Extract the (x, y) coordinate from the center of the cell holding the provided text.  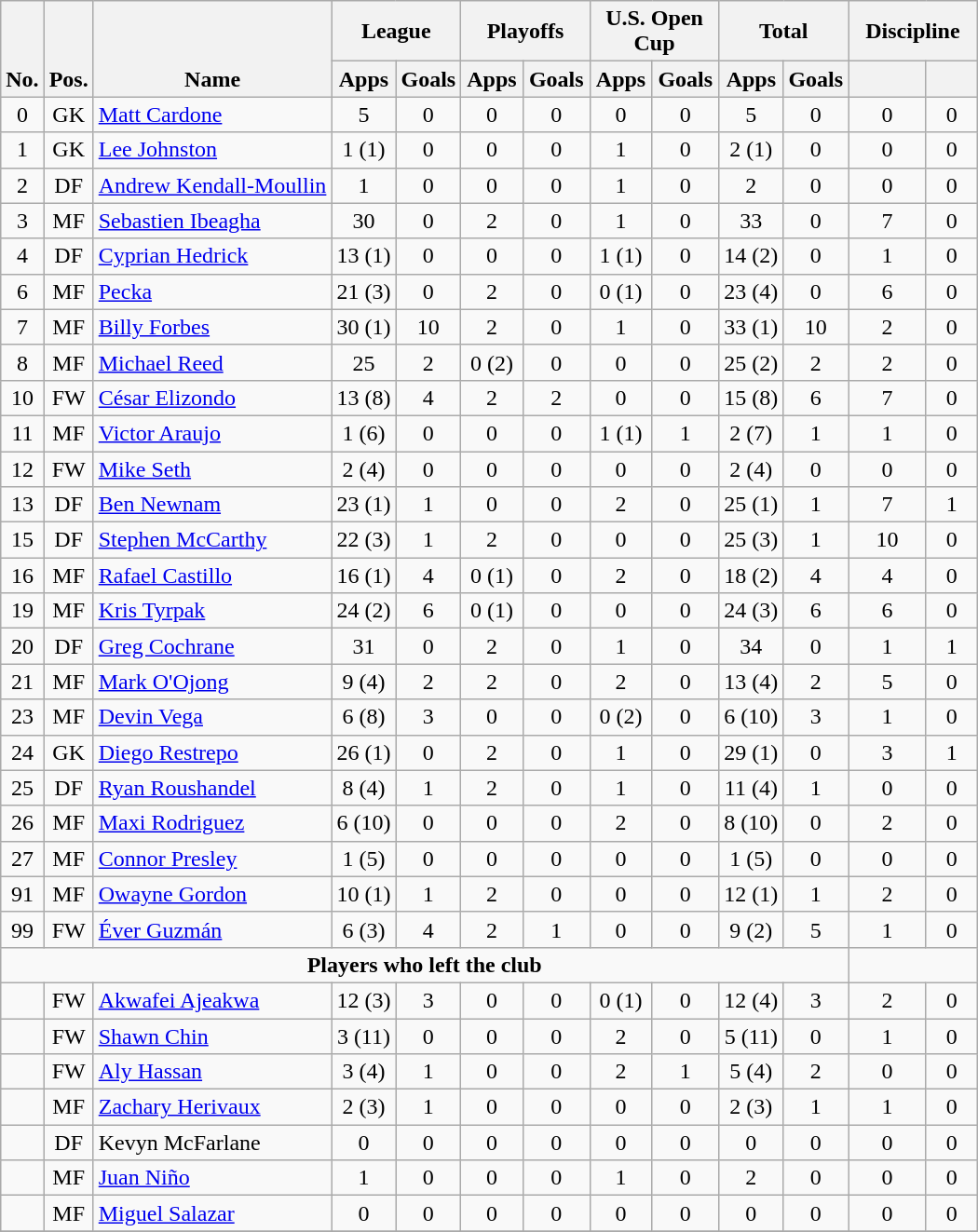
21 (22, 682)
12 (4) (751, 1000)
3 (11) (363, 1036)
Billy Forbes (212, 327)
13 (1) (363, 256)
13 (4) (751, 682)
25 (2) (751, 362)
11 (22, 433)
Pecka (212, 291)
No. (22, 48)
Sebastien Ibeagha (212, 221)
30 (1) (363, 327)
Akwafei Ajeakwa (212, 1000)
Diego Restrepo (212, 752)
Players who left the club (425, 965)
Pos. (69, 48)
9 (4) (363, 682)
5 (4) (751, 1072)
1 (6) (363, 433)
Matt Cardone (212, 115)
13 (22, 505)
Kris Tyrpak (212, 611)
33 (1) (751, 327)
3 (4) (363, 1072)
League (397, 32)
12 (22, 468)
23 (22, 717)
8 (4) (363, 788)
21 (3) (363, 291)
30 (363, 221)
23 (1) (363, 505)
18 (2) (751, 575)
12 (3) (363, 1000)
Ben Newnam (212, 505)
Lee Johnston (212, 150)
Éver Guzmán (212, 929)
24 (2) (363, 611)
Andrew Kendall-Moullin (212, 185)
6 (3) (363, 929)
César Elizondo (212, 398)
31 (363, 646)
25 (1) (751, 505)
Juan Niño (212, 1178)
2 (7) (751, 433)
U.S. Open Cup (654, 32)
Aly Hassan (212, 1072)
Cyprian Hedrick (212, 256)
Stephen McCarthy (212, 540)
25 (3) (751, 540)
91 (22, 894)
Owayne Gordon (212, 894)
Mike Seth (212, 468)
Discipline (913, 32)
Shawn Chin (212, 1036)
Victor Araujo (212, 433)
Miguel Salazar (212, 1213)
9 (2) (751, 929)
15 (8) (751, 398)
Michael Reed (212, 362)
Ryan Roushandel (212, 788)
14 (2) (751, 256)
8 (22, 362)
12 (1) (751, 894)
33 (751, 221)
24 (22, 752)
Kevyn McFarlane (212, 1143)
11 (4) (751, 788)
Devin Vega (212, 717)
16 (1) (363, 575)
10 (1) (363, 894)
19 (22, 611)
Total (784, 32)
20 (22, 646)
34 (751, 646)
24 (3) (751, 611)
Zachary Herivaux (212, 1107)
Name (212, 48)
15 (22, 540)
Greg Cochrane (212, 646)
5 (11) (751, 1036)
Maxi Rodriguez (212, 823)
26 (1) (363, 752)
29 (1) (751, 752)
99 (22, 929)
6 (8) (363, 717)
13 (8) (363, 398)
16 (22, 575)
22 (3) (363, 540)
Playoffs (525, 32)
Mark O'Ojong (212, 682)
8 (10) (751, 823)
26 (22, 823)
Connor Presley (212, 859)
Rafael Castillo (212, 575)
27 (22, 859)
2 (1) (751, 150)
23 (4) (751, 291)
